Determine the (x, y) coordinate at the center of the cell enclosing the given text.  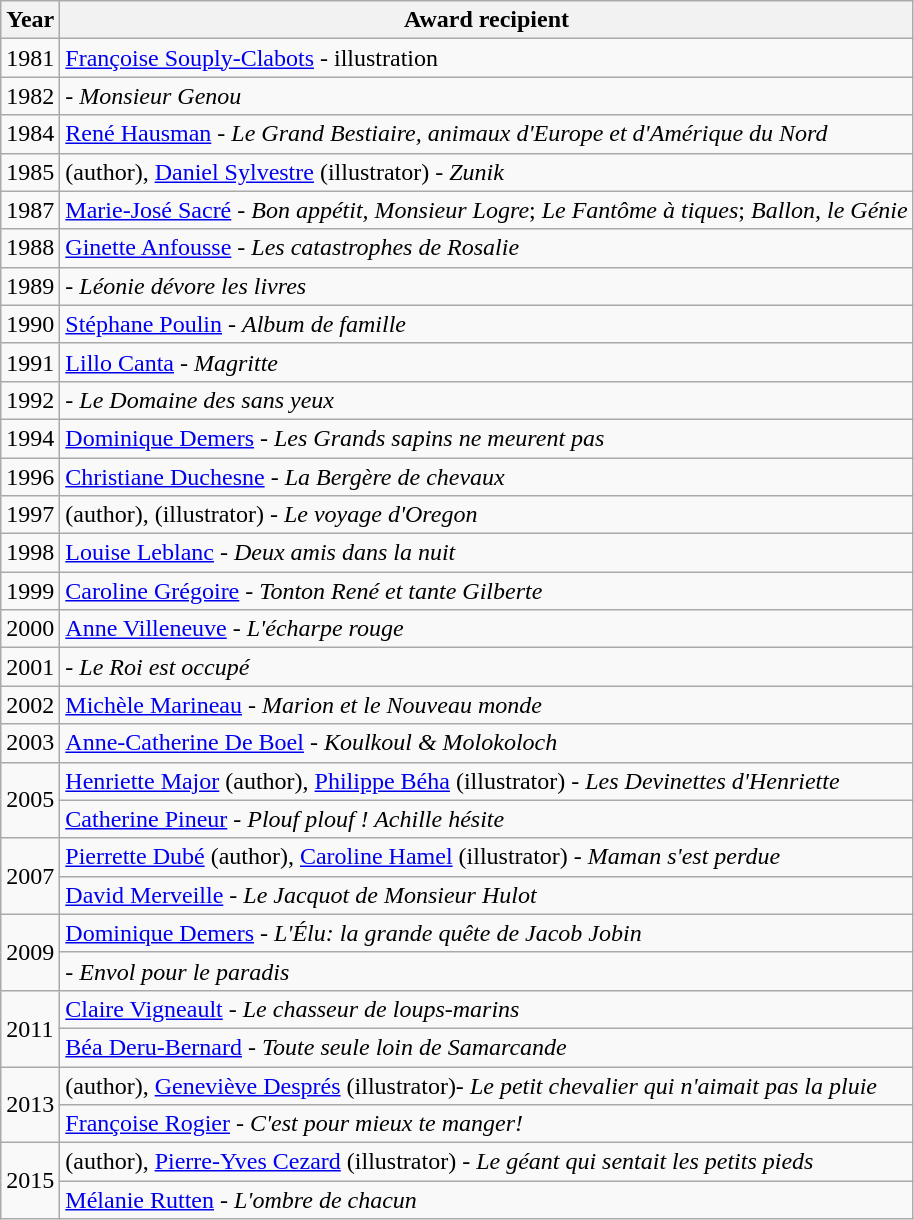
Marie-José Sacré - Bon appétit, Monsieur Logre; Le Fantôme à tiques; Ballon, le Génie (486, 210)
- Le Domaine des sans yeux (486, 400)
1985 (30, 172)
1982 (30, 96)
Anne Villeneuve - L'écharpe rouge (486, 629)
2007 (30, 876)
Claire Vigneault - Le chasseur de loups-marins (486, 1009)
Ginette Anfousse - Les catastrophes de Rosalie (486, 248)
Anne-Catherine De Boel - Koulkoul & Molokoloch (486, 743)
Louise Leblanc - Deux amis dans la nuit (486, 553)
2009 (30, 952)
Michèle Marineau - Marion et le Nouveau monde (486, 705)
2011 (30, 1028)
2002 (30, 705)
1997 (30, 515)
Award recipient (486, 20)
Stéphane Poulin - Album de famille (486, 324)
Dominique Demers - Les Grands sapins ne meurent pas (486, 438)
Year (30, 20)
- Envol pour le paradis (486, 971)
(author), Daniel Sylvestre (illustrator) - Zunik (486, 172)
1989 (30, 286)
Françoise Rogier - C'est pour mieux te manger! (486, 1124)
Françoise Souply-Clabots - illustration (486, 58)
1991 (30, 362)
Dominique Demers - L'Élu: la grande quête de Jacob Jobin (486, 933)
- Monsieur Genou (486, 96)
1987 (30, 210)
1981 (30, 58)
2005 (30, 800)
1999 (30, 591)
(author), Geneviève Després (illustrator)- Le petit chevalier qui n'aimait pas la pluie (486, 1085)
2001 (30, 667)
1998 (30, 553)
Henriette Major (author), Philippe Béha (illustrator) - Les Devinettes d'Henriette (486, 781)
1984 (30, 134)
Catherine Pineur - Plouf plouf ! Achille hésite (486, 819)
1988 (30, 248)
David Merveille - Le Jacquot de Monsieur Hulot (486, 895)
2013 (30, 1104)
Pierrette Dubé (author), Caroline Hamel (illustrator) - Maman s'est perdue (486, 857)
Christiane Duchesne - La Bergère de chevaux (486, 477)
1990 (30, 324)
(author), (illustrator) - Le voyage d'Oregon (486, 515)
2015 (30, 1181)
Béa Deru-Bernard - Toute seule loin de Samarcande (486, 1047)
2003 (30, 743)
Mélanie Rutten - L'ombre de chacun (486, 1200)
1994 (30, 438)
- Léonie dévore les livres (486, 286)
Lillo Canta - Magritte (486, 362)
1996 (30, 477)
2000 (30, 629)
1992 (30, 400)
René Hausman - Le Grand Bestiaire, animaux d'Europe et d'Amérique du Nord (486, 134)
Caroline Grégoire - Tonton René et tante Gilberte (486, 591)
- Le Roi est occupé (486, 667)
(author), Pierre-Yves Cezard (illustrator) - Le géant qui sentait les petits pieds (486, 1162)
